For the text-containing cell, return its midpoint in [X, Y] coordinate format. 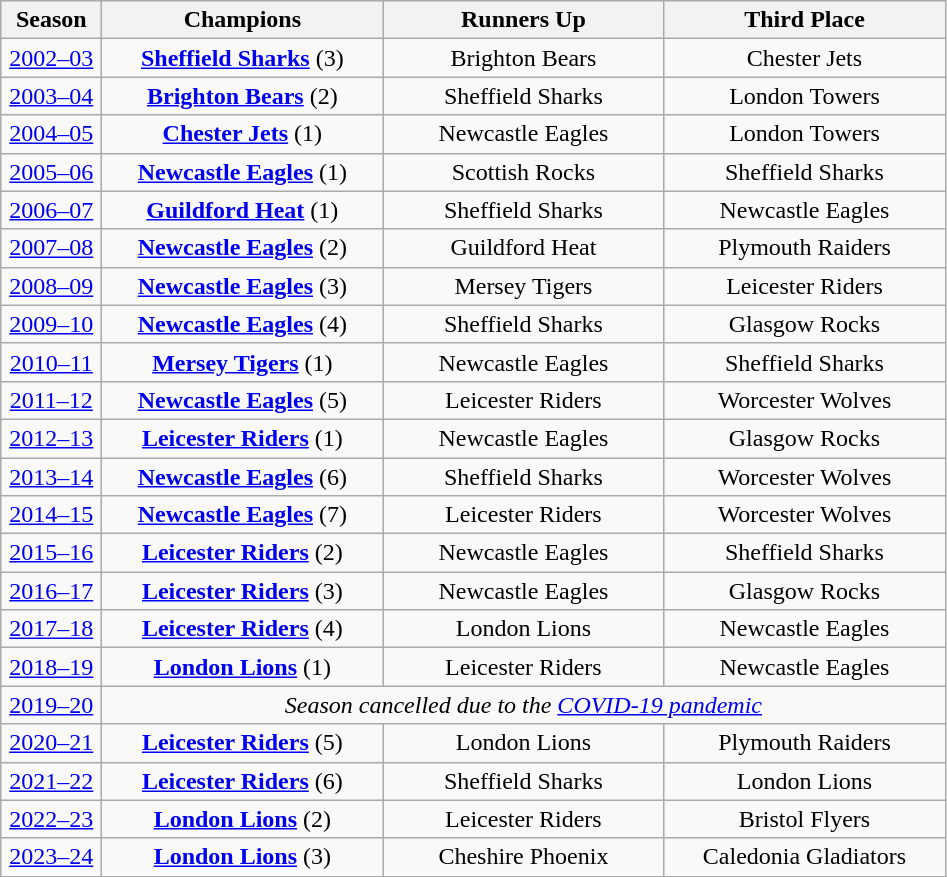
Guildford Heat [524, 248]
2007–08 [52, 248]
Newcastle Eagles (3) [242, 286]
Newcastle Eagles (4) [242, 324]
2011–12 [52, 400]
Newcastle Eagles (6) [242, 477]
Season [52, 20]
Leicester Riders (3) [242, 591]
Runners Up [524, 20]
Brighton Bears (2) [242, 96]
Newcastle Eagles (1) [242, 172]
Chester Jets [804, 58]
Leicester Riders (1) [242, 438]
Guildford Heat (1) [242, 210]
Leicester Riders (2) [242, 553]
2016–17 [52, 591]
Third Place [804, 20]
Newcastle Eagles (2) [242, 248]
Bristol Flyers [804, 819]
Sheffield Sharks (3) [242, 58]
2019–20 [52, 705]
2004–05 [52, 134]
2023–24 [52, 857]
2010–11 [52, 362]
Newcastle Eagles (5) [242, 400]
Leicester Riders (6) [242, 781]
London Lions (2) [242, 819]
2006–07 [52, 210]
2022–23 [52, 819]
2002–03 [52, 58]
2009–10 [52, 324]
Scottish Rocks [524, 172]
Champions [242, 20]
2013–14 [52, 477]
2015–16 [52, 553]
Mersey Tigers (1) [242, 362]
2017–18 [52, 629]
Leicester Riders (5) [242, 743]
2020–21 [52, 743]
London Lions (1) [242, 667]
2012–13 [52, 438]
Chester Jets (1) [242, 134]
2018–19 [52, 667]
Cheshire Phoenix [524, 857]
London Lions (3) [242, 857]
Caledonia Gladiators [804, 857]
2021–22 [52, 781]
Leicester Riders (4) [242, 629]
Season cancelled due to the COVID-19 pandemic [524, 705]
2003–04 [52, 96]
2014–15 [52, 515]
2005–06 [52, 172]
Newcastle Eagles (7) [242, 515]
Brighton Bears [524, 58]
Mersey Tigers [524, 286]
2008–09 [52, 286]
